Determine the (x, y) coordinate at the center of the cell enclosing the given text.  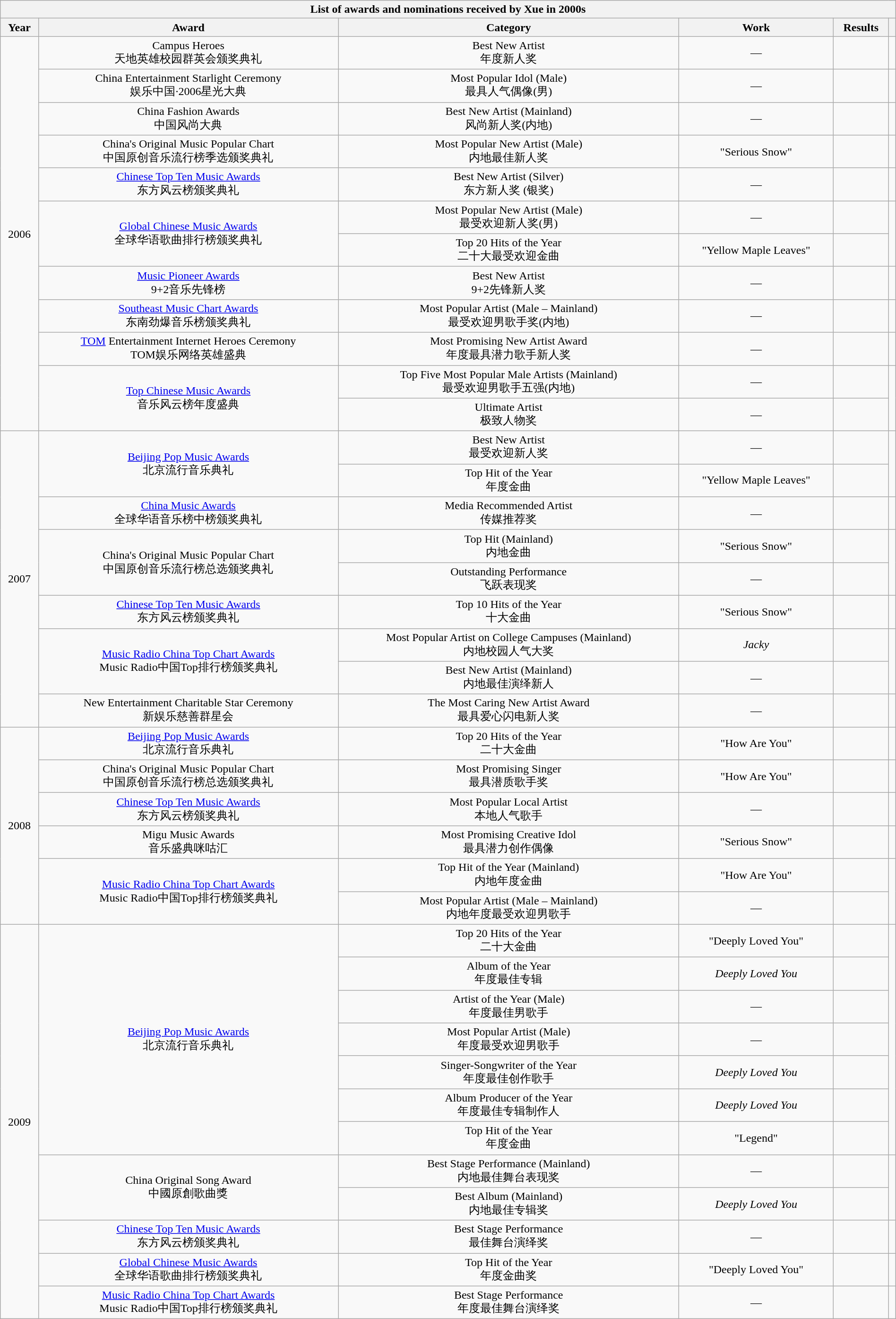
China Music Awards全球华语音乐榜中榜颁奖典礼 (188, 513)
Most Popular New Artist (Male)内地最佳新人奖 (508, 152)
Top Hit of the Year (Mainland)内地年度金曲 (508, 875)
Most Popular Artist (Male – Mainland)最受欢迎男歌手奖(内地) (508, 316)
Top Five Most Popular Male Artists (Mainland)最受欢迎男歌手五强(内地) (508, 382)
Top Chinese Music Awards音乐风云榜年度盛典 (188, 398)
Most Promising Creative Idol最具潜力创作偶像 (508, 842)
Top 20 Hits of the Year二十大最受欢迎金曲 (508, 250)
2007 (19, 579)
Best New Artist最受欢迎新人奖 (508, 448)
Artist of the Year (Male)年度最佳男歌手 (508, 1007)
Most Promising New Artist Award年度最具潜力歌手新人奖 (508, 349)
Most Popular New Artist (Male)最受欢迎新人奖(男) (508, 217)
Most Promising Singer最具潜质歌手奖 (508, 776)
Most Popular Idol (Male)最具人气偶像(男) (508, 86)
Southeast Music Chart Awards东南劲爆音乐榜颁奖典礼 (188, 316)
Most Popular Artist on College Campuses (Mainland)内地校园人气大奖 (508, 645)
2009 (19, 1121)
Jacky (756, 645)
2008 (19, 825)
China Original Song Award中國原創歌曲獎 (188, 1188)
"Legend" (756, 1138)
Top 10 Hits of the Year十大金曲 (508, 612)
Best Stage Performance (Mainland)内地最佳舞台表现奖 (508, 1171)
Campus Heroes天地英雄校园群英会颁奖典礼 (188, 53)
Migu Music Awards音乐盛典咪咕汇 (188, 842)
Best Stage Performance最佳舞台演绎奖 (508, 1237)
China Entertainment Starlight Ceremony娱乐中国·2006星光大典 (188, 86)
China's Original Music Popular Chart中国原创音乐流行榜季选颁奖典礼 (188, 152)
Most Popular Artist (Male – Mainland)内地年度最受欢迎男歌手 (508, 908)
Top Hit of the Year年度金曲奖 (508, 1270)
Outstanding Performance飞跃表现奖 (508, 579)
Best Stage Performance年度最佳舞台演绎奖 (508, 1302)
Award (188, 27)
Media Recommended Artist传媒推荐奖 (508, 513)
Best New Artist (Mainland)内地最佳演绎新人 (508, 678)
Best New Artist (Silver)东方新人奖 (银奖) (508, 184)
China Fashion Awards中国风尚大典 (188, 119)
Best New Artist年度新人奖 (508, 53)
Ultimate Artist极致人物奖 (508, 415)
Category (508, 27)
Best New Artist (Mainland)风尚新人奖(内地) (508, 119)
Most Popular Artist (Male)年度最受欢迎男歌手 (508, 1040)
List of awards and nominations received by Xue in 2000s (448, 9)
Top Hit (Mainland)内地金曲 (508, 546)
The Most Caring New Artist Award最具爱心闪电新人奖 (508, 711)
Results (861, 27)
Year (19, 27)
Album of the Year年度最佳专辑 (508, 974)
Work (756, 27)
Singer-Songwriter of the Year年度最佳创作歌手 (508, 1072)
Best Album (Mainland)内地最佳专辑奖 (508, 1204)
Music Pioneer Awards9+2音乐先锋榜 (188, 283)
TOM Entertainment Internet Heroes CeremonyTOM娱乐网络英雄盛典 (188, 349)
Album Producer of the Year年度最佳专辑制作人 (508, 1105)
Best New Artist9+2先锋新人奖 (508, 283)
New Entertainment Charitable Star Ceremony新娱乐慈善群星会 (188, 711)
Most Popular Local Artist本地人气歌手 (508, 809)
2006 (19, 234)
